For the text-containing cell, return its midpoint in (x, y) coordinate format. 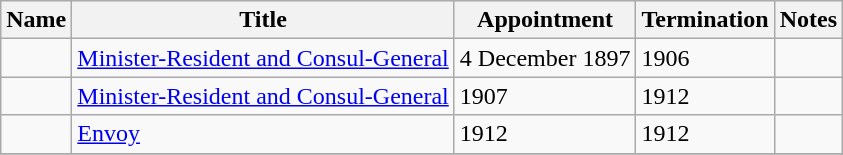
Title (263, 20)
Name (36, 20)
1907 (545, 96)
Termination (705, 20)
1906 (705, 58)
4 December 1897 (545, 58)
Appointment (545, 20)
Notes (808, 20)
Envoy (263, 134)
